Return the [x, y] coordinate for the center point of the cell that contains the specified text.  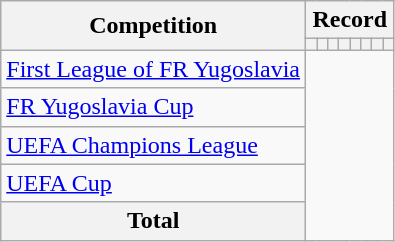
First League of FR Yugoslavia [154, 69]
UEFA Cup [154, 183]
Competition [154, 26]
Record [350, 20]
UEFA Champions League [154, 145]
Total [154, 221]
FR Yugoslavia Cup [154, 107]
